For the text-containing cell, return its midpoint in (x, y) coordinate format. 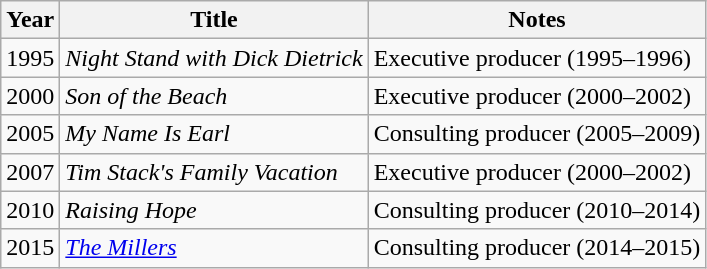
Title (214, 20)
My Name Is Earl (214, 134)
Tim Stack's Family Vacation (214, 172)
2015 (30, 248)
2007 (30, 172)
Night Stand with Dick Dietrick (214, 58)
Son of the Beach (214, 96)
2010 (30, 210)
2000 (30, 96)
Executive producer (1995–1996) (537, 58)
Raising Hope (214, 210)
The Millers (214, 248)
Year (30, 20)
Consulting producer (2005–2009) (537, 134)
Consulting producer (2014–2015) (537, 248)
Consulting producer (2010–2014) (537, 210)
2005 (30, 134)
Notes (537, 20)
1995 (30, 58)
